Return [x, y] of the center of cell containing provided text 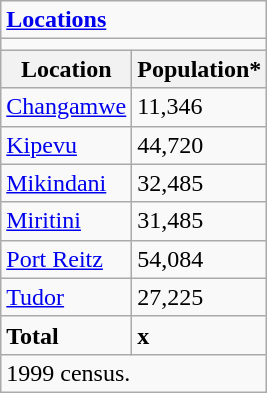
Mikindani [66, 183]
Miritini [66, 221]
Location [66, 69]
Population* [200, 69]
27,225 [200, 297]
x [200, 335]
1999 census. [134, 373]
Changamwe [66, 107]
Tudor [66, 297]
Kipevu [66, 145]
54,084 [200, 259]
Total [66, 335]
32,485 [200, 183]
31,485 [200, 221]
Port Reitz [66, 259]
44,720 [200, 145]
Locations [134, 20]
11,346 [200, 107]
